Capture the cell that displays the provided text and extract its (x, y) central coordinate. 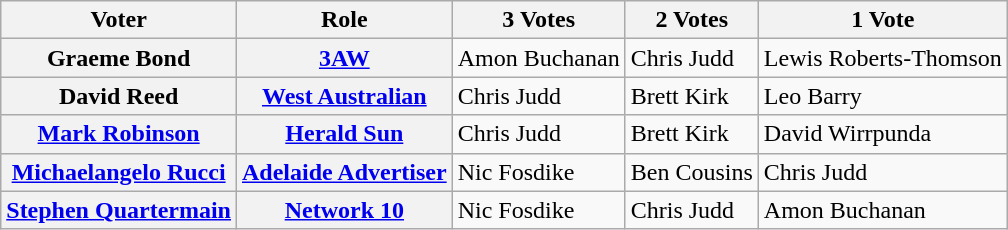
Role (344, 20)
1 Vote (882, 20)
David Wirrpunda (882, 134)
3AW (344, 58)
Leo Barry (882, 96)
Network 10 (344, 210)
Lewis Roberts-Thomson (882, 58)
3 Votes (538, 20)
Adelaide Advertiser (344, 172)
Mark Robinson (119, 134)
Stephen Quartermain (119, 210)
Ben Cousins (692, 172)
West Australian (344, 96)
Michaelangelo Rucci (119, 172)
Graeme Bond (119, 58)
Voter (119, 20)
David Reed (119, 96)
2 Votes (692, 20)
Herald Sun (344, 134)
